Capture the cell that displays the provided text and extract its [x, y] central coordinate. 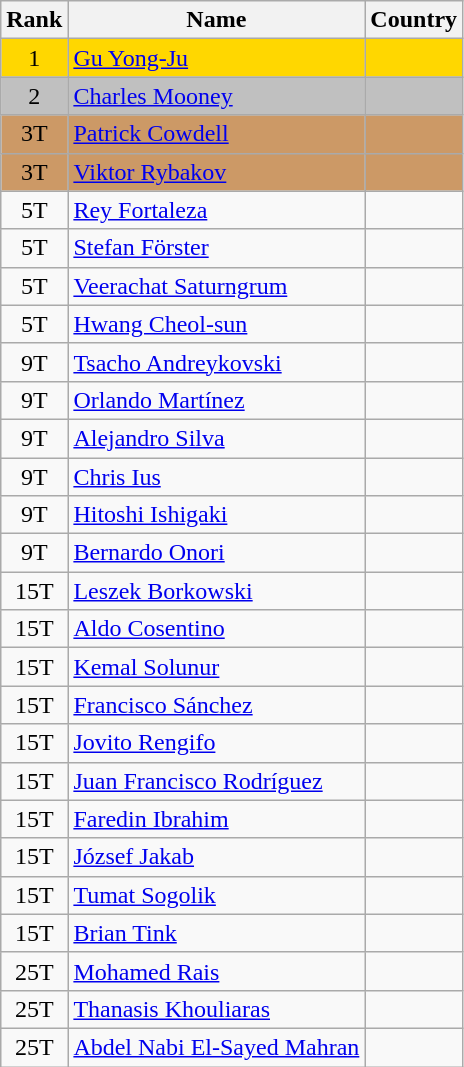
1 [34, 58]
Name [216, 20]
Chris Ius [216, 477]
Faredin Ibrahim [216, 819]
Orlando Martínez [216, 400]
Gu Yong-Ju [216, 58]
Patrick Cowdell [216, 134]
Francisco Sánchez [216, 705]
Charles Mooney [216, 96]
Tsacho Andreykovski [216, 362]
József Jakab [216, 857]
Jovito Rengifo [216, 743]
Rey Fortaleza [216, 210]
2 [34, 96]
Kemal Solunur [216, 667]
Tumat Sogolik [216, 895]
Viktor Rybakov [216, 172]
Veerachat Saturngrum [216, 286]
Hwang Cheol-sun [216, 324]
Abdel Nabi El-Sayed Mahran [216, 1047]
Rank [34, 20]
Thanasis Khouliaras [216, 1009]
Alejandro Silva [216, 438]
Stefan Förster [216, 248]
Aldo Cosentino [216, 629]
Brian Tink [216, 933]
Leszek Borkowski [216, 591]
Hitoshi Ishigaki [216, 515]
Juan Francisco Rodríguez [216, 781]
Bernardo Onori [216, 553]
Mohamed Rais [216, 971]
Country [414, 20]
